Locate the cell with the specified text and output its [X, Y] center coordinate. 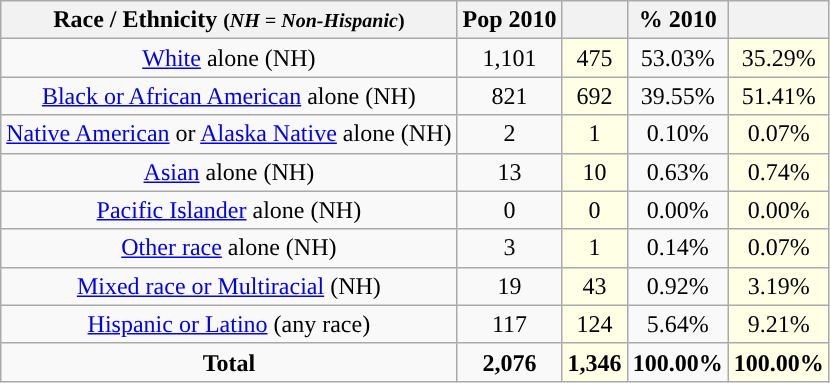
39.55% [678, 96]
Other race alone (NH) [229, 248]
124 [594, 324]
Pop 2010 [510, 20]
13 [510, 172]
475 [594, 58]
Asian alone (NH) [229, 172]
35.29% [778, 58]
0.74% [778, 172]
821 [510, 96]
Native American or Alaska Native alone (NH) [229, 134]
Mixed race or Multiracial (NH) [229, 286]
1,101 [510, 58]
Black or African American alone (NH) [229, 96]
0.10% [678, 134]
Race / Ethnicity (NH = Non-Hispanic) [229, 20]
0.63% [678, 172]
White alone (NH) [229, 58]
19 [510, 286]
Pacific Islander alone (NH) [229, 210]
10 [594, 172]
0.92% [678, 286]
% 2010 [678, 20]
117 [510, 324]
0.14% [678, 248]
692 [594, 96]
3 [510, 248]
53.03% [678, 58]
Total [229, 362]
1,346 [594, 362]
3.19% [778, 286]
9.21% [778, 324]
51.41% [778, 96]
Hispanic or Latino (any race) [229, 324]
2,076 [510, 362]
43 [594, 286]
2 [510, 134]
5.64% [678, 324]
